Capture the cell that displays the provided text and extract its [X, Y] central coordinate. 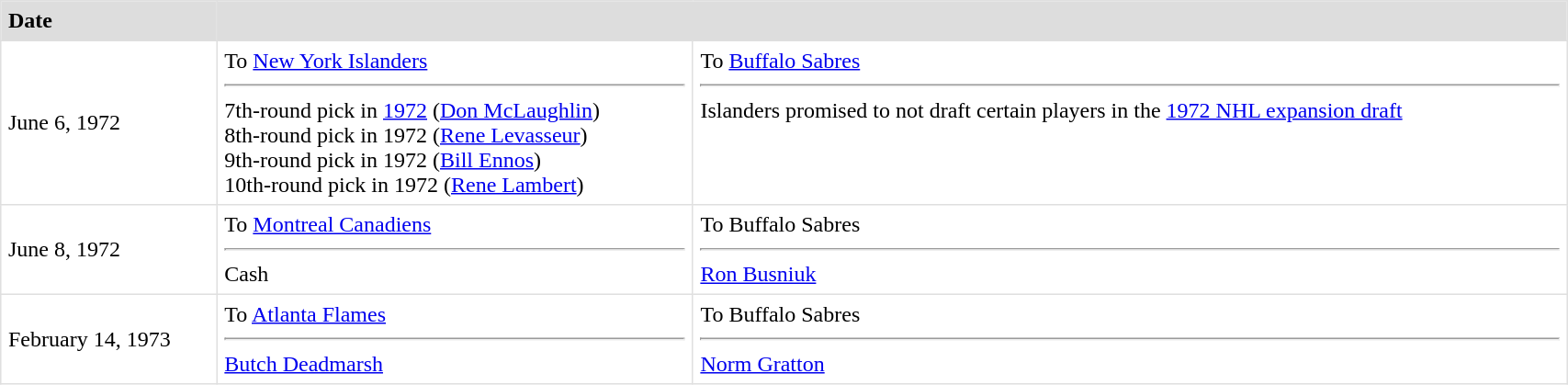
June 6, 1972 [108, 122]
To Buffalo SabresNorm Gratton [1130, 339]
February 14, 1973 [108, 339]
June 8, 1972 [108, 250]
Date [108, 21]
To Buffalo SabresRon Busniuk [1130, 250]
To Buffalo Sabres Islanders promised to not draft certain players in the 1972 NHL expansion draft [1130, 122]
To Montreal CanadiensCash [455, 250]
To Atlanta FlamesButch Deadmarsh [455, 339]
